Return [X, Y] of the center of cell containing provided text 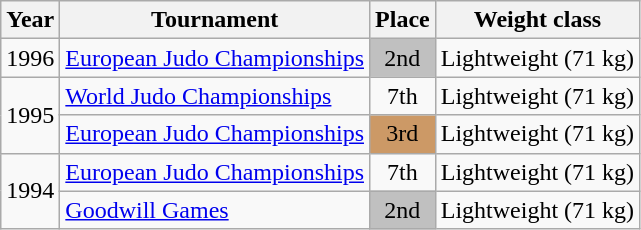
1996 [30, 58]
1995 [30, 115]
Year [30, 20]
Weight class [537, 20]
Goodwill Games [215, 210]
World Judo Championships [215, 96]
3rd [403, 134]
Tournament [215, 20]
1994 [30, 191]
Place [403, 20]
